Return [X, Y] of the center of cell containing provided text 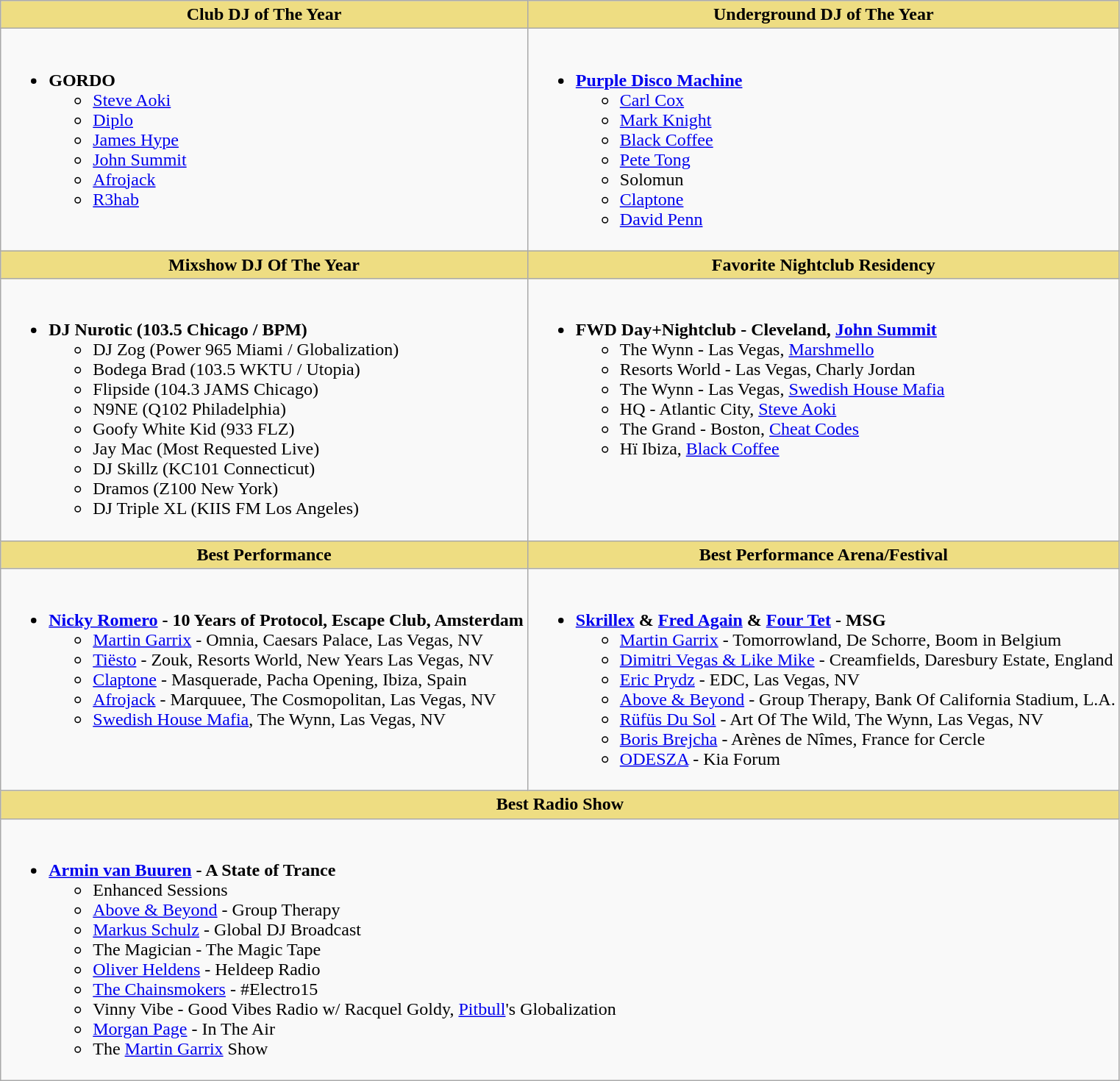
Favorite Nightclub Residency [824, 265]
Club DJ of The Year [265, 15]
Best Performance [265, 554]
Mixshow DJ Of The Year [265, 265]
Best Performance Arena/Festival [824, 554]
GORDOSteve AokiDiploJames HypeJohn SummitAfrojackR3hab [265, 140]
Underground DJ of The Year [824, 15]
Best Radio Show [560, 804]
Purple Disco MachineCarl CoxMark KnightBlack CoffeePete TongSolomunClaptoneDavid Penn [824, 140]
